Return the [X, Y] coordinate for the center point of the cell that contains the specified text.  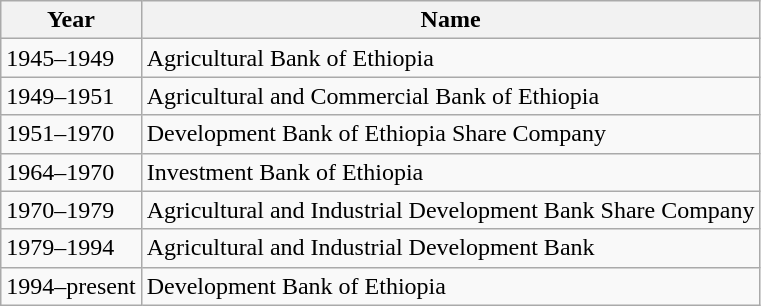
Year [71, 20]
Investment Bank of Ethiopia [450, 172]
Agricultural and Industrial Development Bank Share Company [450, 210]
Agricultural Bank of Ethiopia [450, 58]
1970–1979 [71, 210]
Agricultural and Industrial Development Bank [450, 248]
Name [450, 20]
1949–1951 [71, 96]
1945–1949 [71, 58]
Development Bank of Ethiopia [450, 286]
Development Bank of Ethiopia Share Company [450, 134]
1994–present [71, 286]
1979–1994 [71, 248]
1951–1970 [71, 134]
1964–1970 [71, 172]
Agricultural and Commercial Bank of Ethiopia [450, 96]
